Locate the cell with the specified text and output its [X, Y] center coordinate. 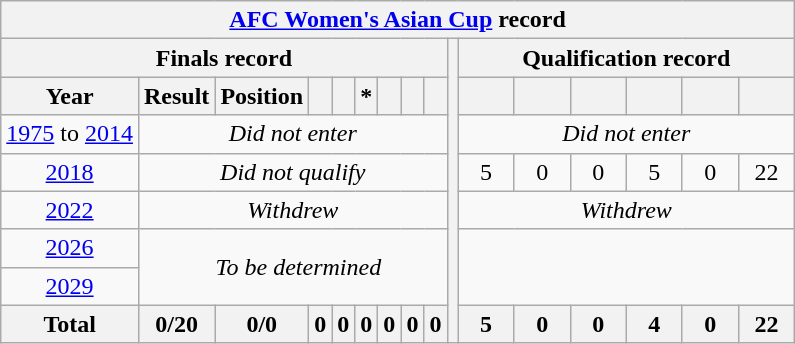
Finals record [224, 58]
2029 [70, 286]
2026 [70, 248]
4 [654, 324]
Total [70, 324]
AFC Women's Asian Cup record [398, 20]
* [366, 96]
Year [70, 96]
2022 [70, 210]
To be determined [298, 267]
Result [176, 96]
2018 [70, 172]
1975 to 2014 [70, 134]
Did not qualify [292, 172]
Position [262, 96]
0/20 [176, 324]
Qualification record [626, 58]
0/0 [262, 324]
